Locate the cell with the specified text and output its (X, Y) center coordinate. 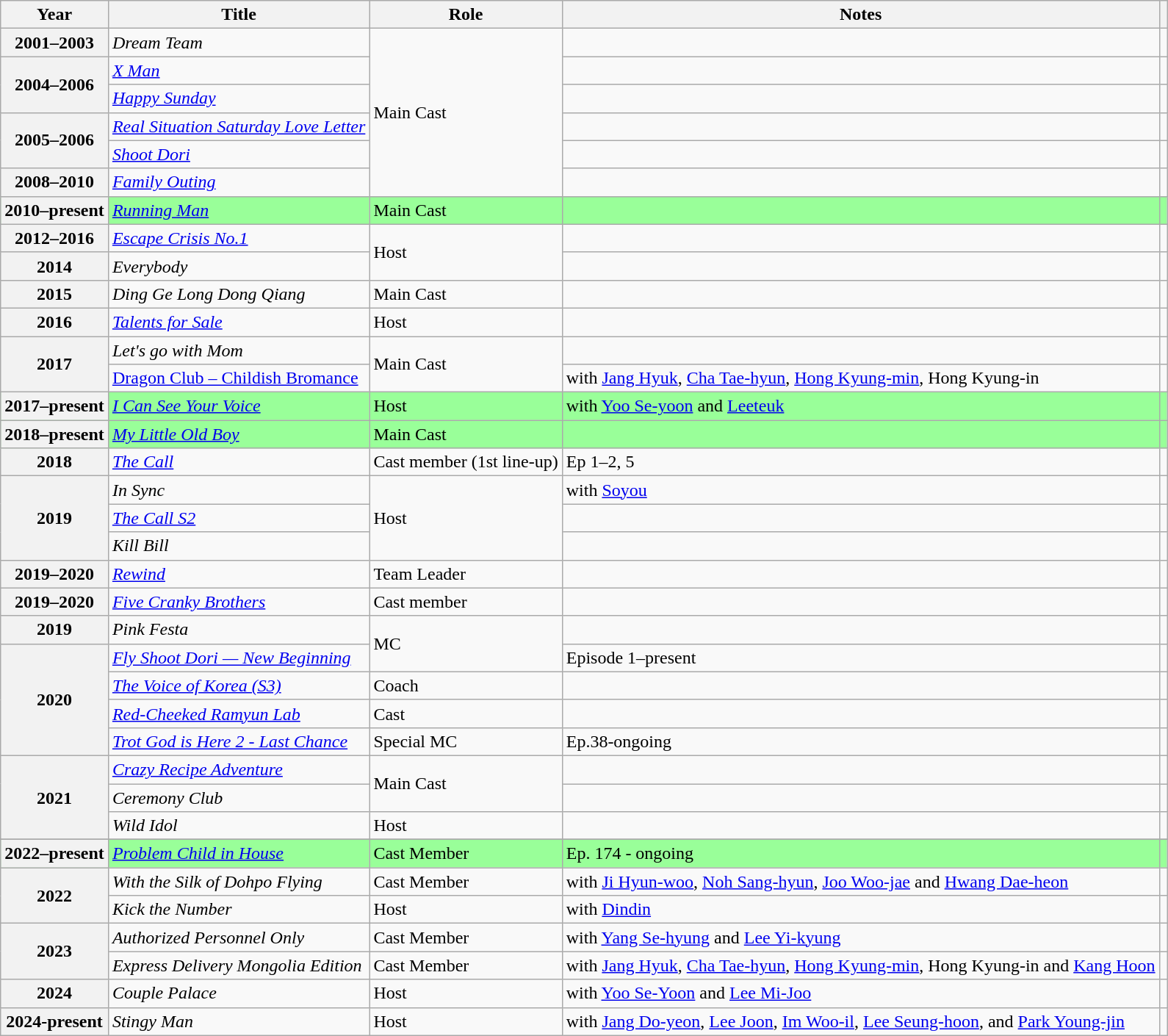
2004–2006 (54, 84)
2015 (54, 294)
with Yang Se-hyung and Lee Yi-kyung (861, 938)
2010–present (54, 210)
Ceremony Club (238, 797)
Fly Shoot Dori — New Beginning (238, 658)
Trot God is Here 2 - Last Chance (238, 741)
Red-Cheeked Ramyun Lab (238, 713)
Title (238, 15)
Problem Child in House (238, 854)
2022 (54, 896)
Real Situation Saturday Love Letter (238, 126)
Five Cranky Brothers (238, 602)
The Call S2 (238, 518)
Wild Idol (238, 826)
I Can See Your Voice (238, 406)
Talents for Sale (238, 322)
Ding Ge Long Dong Qiang (238, 294)
2022–present (54, 854)
Stingy Man (238, 1021)
with Yoo Se-yoon and Leeteuk (861, 406)
Let's go with Mom (238, 350)
with Jang Hyuk, Cha Tae-hyun, Hong Kyung-min, Hong Kyung-in (861, 378)
2017–present (54, 406)
Pink Festa (238, 630)
Episode 1–present (861, 658)
Year (54, 15)
Everybody (238, 266)
with Soyou (861, 490)
2018 (54, 462)
Ep.38-ongoing (861, 741)
X Man (238, 71)
2008–2010 (54, 182)
Express Delivery Mongolia Edition (238, 965)
2018–present (54, 434)
Kill Bill (238, 546)
Role (466, 15)
The Call (238, 462)
with Ji Hyun-woo, Noh Sang-hyun, Joo Woo-jae and Hwang Dae-heon (861, 882)
Running Man (238, 210)
Cast (466, 713)
Cast member (466, 602)
2012–2016 (54, 238)
Kick the Number (238, 910)
Coach (466, 686)
Ep. 174 - ongoing (861, 854)
MC (466, 644)
My Little Old Boy (238, 434)
with Jang Do-yeon, Lee Joon, Im Woo-il, Lee Seung-hoon, and Park Young-jin (861, 1021)
Team Leader (466, 574)
2024-present (54, 1021)
Special MC (466, 741)
with Jang Hyuk, Cha Tae-hyun, Hong Kyung-min, Hong Kyung-in and Kang Hoon (861, 965)
Rewind (238, 574)
2014 (54, 266)
Dragon Club – Childish Bromance (238, 378)
Crazy Recipe Adventure (238, 769)
2021 (54, 797)
2020 (54, 699)
Ep 1–2, 5 (861, 462)
2017 (54, 364)
with Yoo Se-Yoon and Lee Mi-Joo (861, 993)
With the Silk of Dohpo Flying (238, 882)
2005–2006 (54, 140)
Cast member (1st line-up) (466, 462)
Family Outing (238, 182)
Happy Sunday (238, 98)
2023 (54, 952)
Notes (861, 15)
with Dindin (861, 910)
The Voice of Korea (S3) (238, 686)
Escape Crisis No.1 (238, 238)
Authorized Personnel Only (238, 938)
2001–2003 (54, 43)
2024 (54, 993)
Shoot Dori (238, 154)
In Sync (238, 490)
2016 (54, 322)
Dream Team (238, 43)
Couple Palace (238, 993)
